Return (X, Y) of the center of cell containing provided text 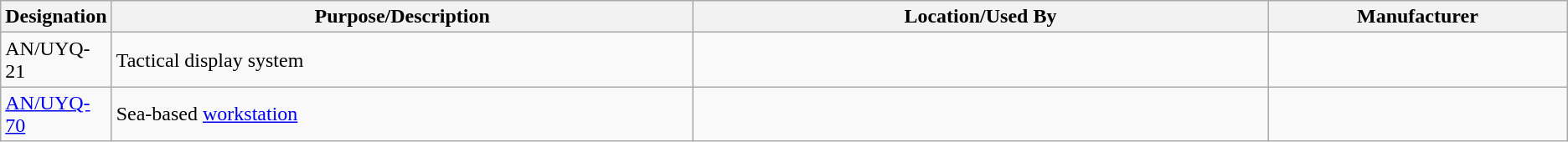
AN/UYQ-70 (56, 114)
Purpose/Description (402, 17)
Manufacturer (1418, 17)
Designation (56, 17)
Tactical display system (402, 60)
AN/UYQ-21 (56, 60)
Location/Used By (980, 17)
Sea-based workstation (402, 114)
